Return (X, Y) of the center of cell containing provided text 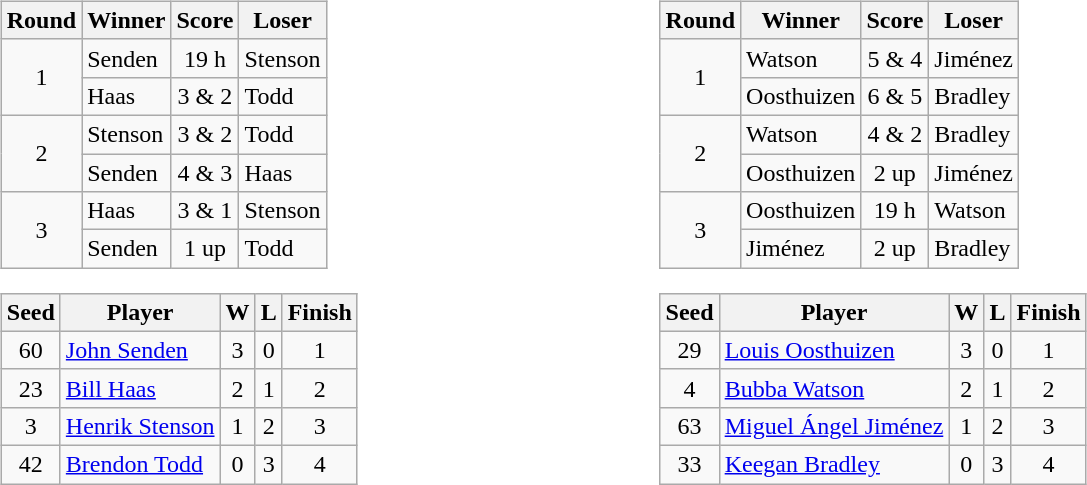
4 & 3 (205, 173)
63 (690, 426)
Miguel Ángel Jiménez (834, 426)
Louis Oosthuizen (834, 350)
42 (30, 464)
4 & 2 (895, 134)
John Senden (140, 350)
23 (30, 388)
6 & 5 (895, 96)
3 & 1 (205, 211)
5 & 4 (895, 58)
Keegan Bradley (834, 464)
Bubba Watson (834, 388)
Henrik Stenson (140, 426)
60 (30, 350)
Brendon Todd (140, 464)
29 (690, 350)
1 up (205, 249)
Bill Haas (140, 388)
33 (690, 464)
